Capture the cell that displays the provided text and extract its (X, Y) central coordinate. 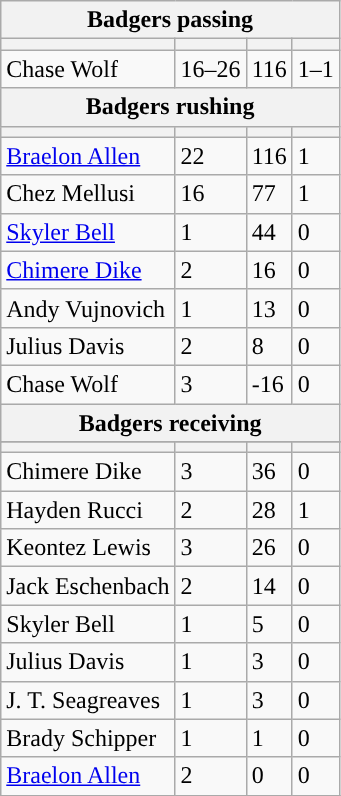
-16 (269, 384)
16–26 (210, 69)
Hayden Rucci (88, 510)
J. T. Seagreaves (88, 700)
22 (210, 156)
26 (269, 548)
Badgers receiving (170, 423)
Badgers rushing (170, 107)
Keontez Lewis (88, 548)
28 (269, 510)
77 (269, 194)
Chez Mellusi (88, 194)
8 (269, 346)
36 (269, 472)
14 (269, 586)
Badgers passing (170, 20)
5 (269, 624)
Brady Schipper (88, 738)
Jack Eschenbach (88, 586)
44 (269, 232)
13 (269, 308)
Andy Vujnovich (88, 308)
1–1 (316, 69)
